Detect which cell encompasses the target text, then output its [x, y] center coordinate. 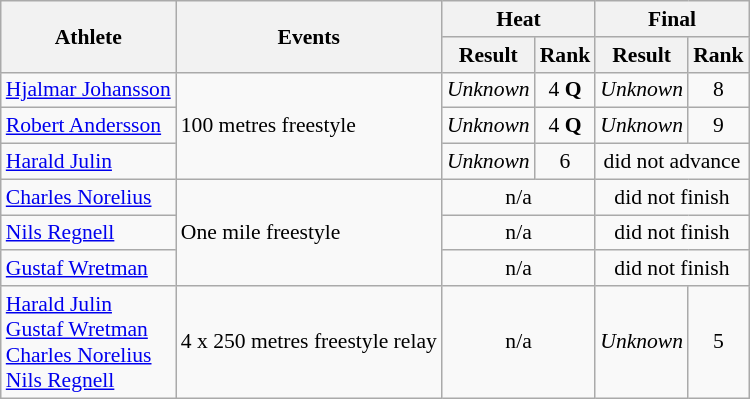
9 [718, 126]
6 [566, 162]
Events [309, 36]
One mile freestyle [309, 232]
8 [718, 90]
Charles Norelius [88, 197]
Hjalmar Johansson [88, 90]
5 [718, 342]
Robert Andersson [88, 126]
Heat [518, 19]
100 metres freestyle [309, 126]
did not advance [672, 162]
Final [672, 19]
Harald JulinGustaf WretmanCharles NoreliusNils Regnell [88, 342]
Nils Regnell [88, 233]
Gustaf Wretman [88, 269]
Harald Julin [88, 162]
Athlete [88, 36]
4 x 250 metres freestyle relay [309, 342]
